Identify which cell holds the provided text, then report its (X, Y) central coordinate. 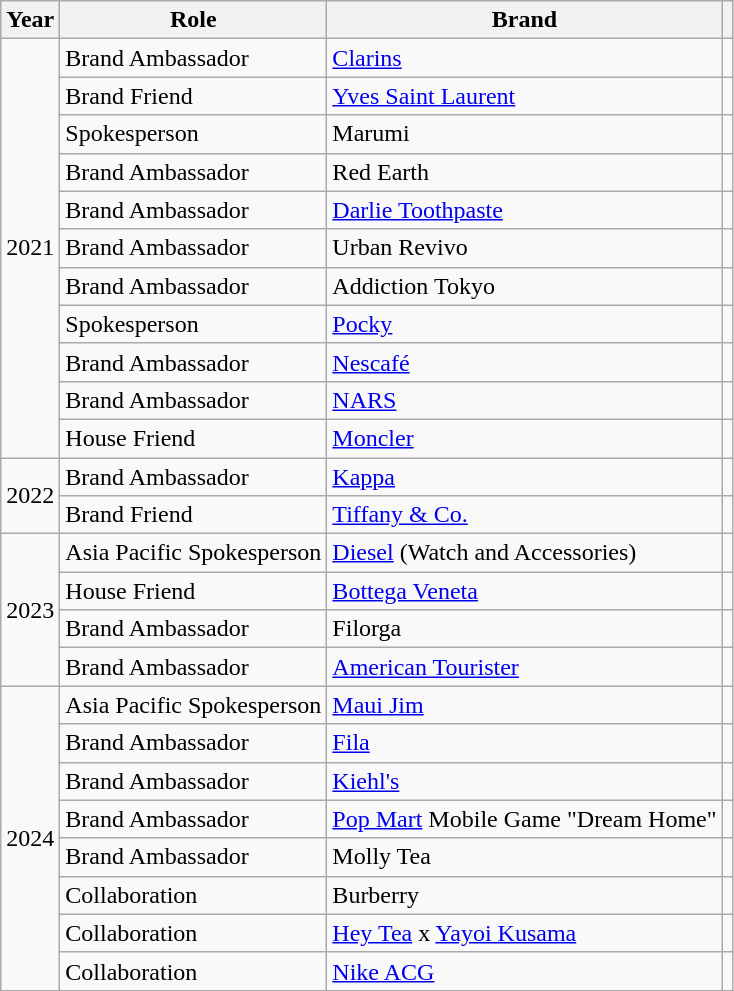
Addiction Tokyo (524, 286)
Urban Revivo (524, 248)
Filorga (524, 629)
Tiffany & Co. (524, 515)
Nike ACG (524, 971)
Molly Tea (524, 857)
Maui Jim (524, 705)
Diesel (Watch and Accessories) (524, 553)
American Tourister (524, 667)
2022 (30, 496)
Burberry (524, 895)
Clarins (524, 58)
2023 (30, 610)
Yves Saint Laurent (524, 96)
Year (30, 20)
Red Earth (524, 172)
2021 (30, 248)
2024 (30, 838)
Pocky (524, 324)
Bottega Veneta (524, 591)
NARS (524, 400)
Hey Tea x Yayoi Kusama (524, 933)
Moncler (524, 438)
Kappa (524, 477)
Brand (524, 20)
Role (194, 20)
Pop Mart Mobile Game "Dream Home" (524, 819)
Fila (524, 743)
Nescafé (524, 362)
Kiehl's (524, 781)
Darlie Toothpaste (524, 210)
Marumi (524, 134)
